Determine the (X, Y) coordinate at the center of the cell enclosing the given text.  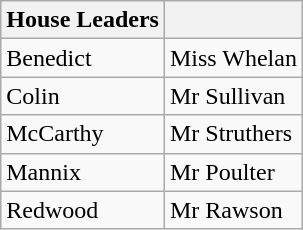
Mr Poulter (233, 172)
Colin (83, 96)
Miss Whelan (233, 58)
Mr Struthers (233, 134)
Mr Rawson (233, 210)
Redwood (83, 210)
Benedict (83, 58)
House Leaders (83, 20)
McCarthy (83, 134)
Mannix (83, 172)
Mr Sullivan (233, 96)
